From the cell containing the given text, extract its center point as [x, y] coordinate. 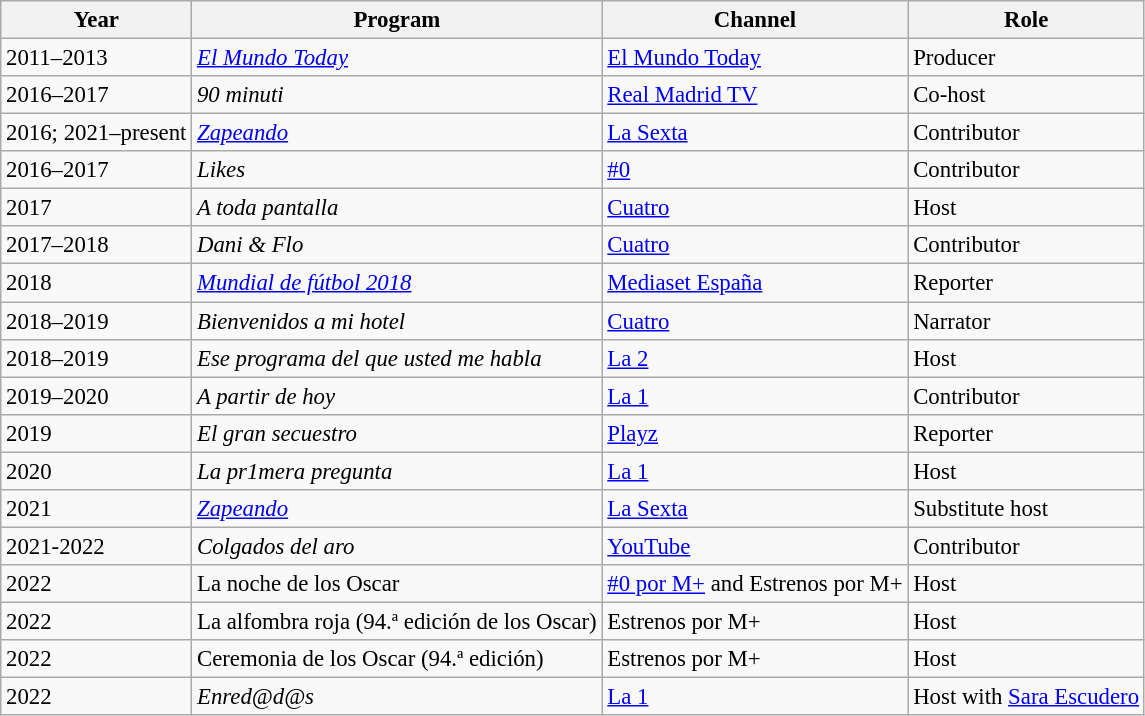
Substitute host [1026, 509]
Likes [397, 170]
El gran secuestro [397, 433]
La alfombra roja (94.ª edición de los Oscar) [397, 621]
Ese programa del que usted me habla [397, 358]
Co-host [1026, 95]
Host with Sara Escudero [1026, 697]
2016; 2021–present [96, 133]
Real Madrid TV [755, 95]
YouTube [755, 546]
Colgados del aro [397, 546]
2011–2013 [96, 58]
A toda pantalla [397, 208]
2017 [96, 208]
2020 [96, 471]
La pr1mera pregunta [397, 471]
2017–2018 [96, 245]
La 2 [755, 358]
Narrator [1026, 321]
Mediaset España [755, 283]
Playz [755, 433]
2019–2020 [96, 396]
2021 [96, 509]
Mundial de fútbol 2018 [397, 283]
#0 por M+ and Estrenos por M+ [755, 584]
#0 [755, 170]
La noche de los Oscar [397, 584]
Ceremonia de los Oscar (94.ª edición) [397, 659]
2021-2022 [96, 546]
Bienvenidos a mi hotel [397, 321]
90 minuti [397, 95]
Year [96, 20]
2019 [96, 433]
2018 [96, 283]
Role [1026, 20]
Producer [1026, 58]
Channel [755, 20]
Enred@d@s [397, 697]
Dani & Flo [397, 245]
A partir de hoy [397, 396]
Program [397, 20]
